Determine the (X, Y) coordinate at the center of the cell enclosing the given text.  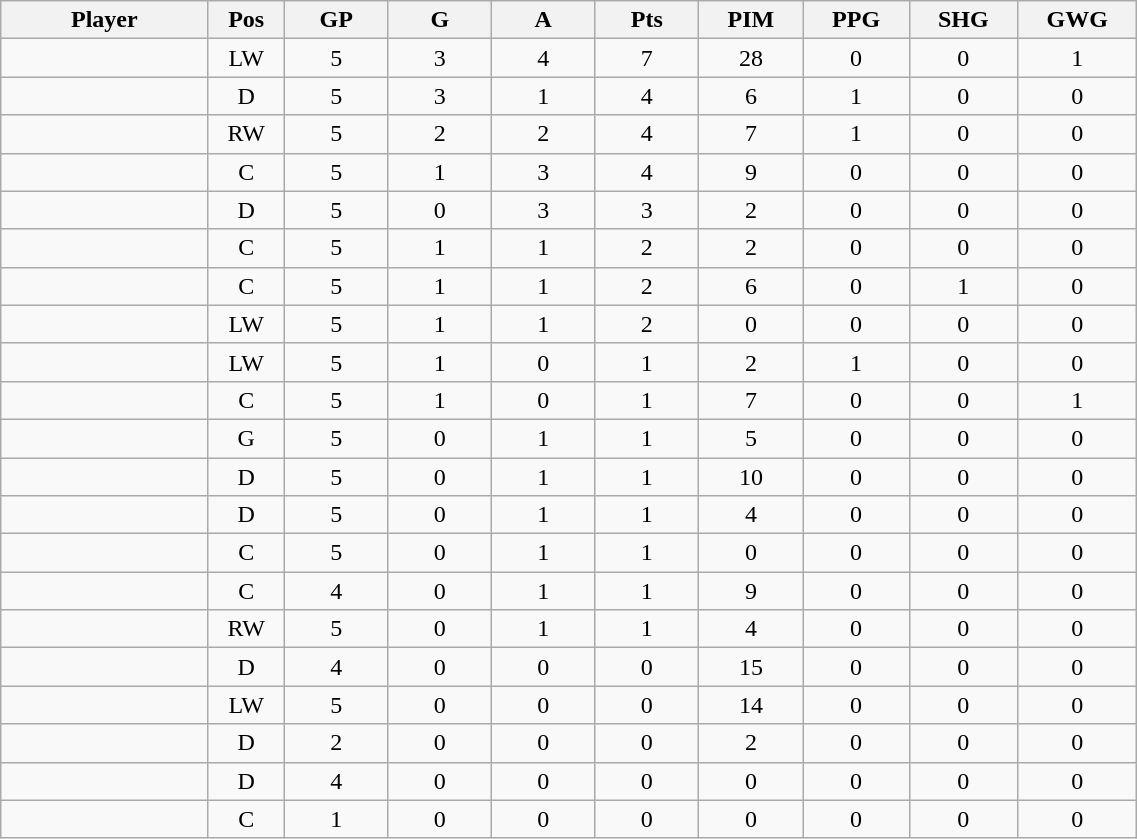
PIM (752, 20)
Player (104, 20)
15 (752, 667)
SHG (964, 20)
GWG (1078, 20)
10 (752, 477)
PPG (856, 20)
A (544, 20)
GP (336, 20)
28 (752, 58)
14 (752, 705)
Pos (246, 20)
Pts (647, 20)
